Identify which cell holds the provided text, then report its [x, y] central coordinate. 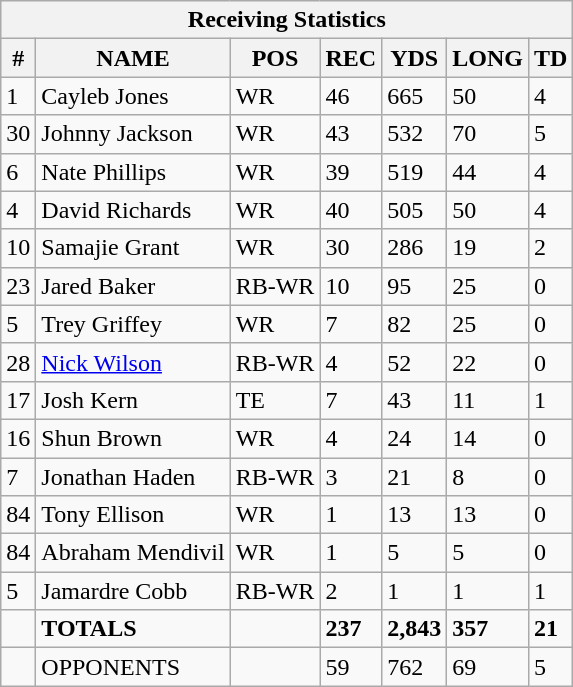
TE [275, 400]
357 [488, 629]
Nick Wilson [133, 362]
# [18, 58]
Receiving Statistics [287, 20]
69 [488, 667]
665 [414, 96]
16 [18, 438]
OPPONENTS [133, 667]
40 [351, 210]
Nate Phillips [133, 172]
2,843 [414, 629]
95 [414, 286]
Jared Baker [133, 286]
TOTALS [133, 629]
Josh Kern [133, 400]
17 [18, 400]
REC [351, 58]
11 [488, 400]
8 [488, 477]
NAME [133, 58]
23 [18, 286]
82 [414, 324]
Abraham Mendivil [133, 553]
28 [18, 362]
52 [414, 362]
39 [351, 172]
3 [351, 477]
44 [488, 172]
Trey Griffey [133, 324]
LONG [488, 58]
David Richards [133, 210]
YDS [414, 58]
762 [414, 667]
237 [351, 629]
TD [550, 58]
Shun Brown [133, 438]
519 [414, 172]
505 [414, 210]
Samajie Grant [133, 248]
24 [414, 438]
46 [351, 96]
19 [488, 248]
Tony Ellison [133, 515]
22 [488, 362]
70 [488, 134]
Jonathan Haden [133, 477]
Johnny Jackson [133, 134]
14 [488, 438]
Jamardre Cobb [133, 591]
59 [351, 667]
532 [414, 134]
Cayleb Jones [133, 96]
POS [275, 58]
6 [18, 172]
286 [414, 248]
